Determine the [X, Y] coordinate at the center of the cell enclosing the given text.  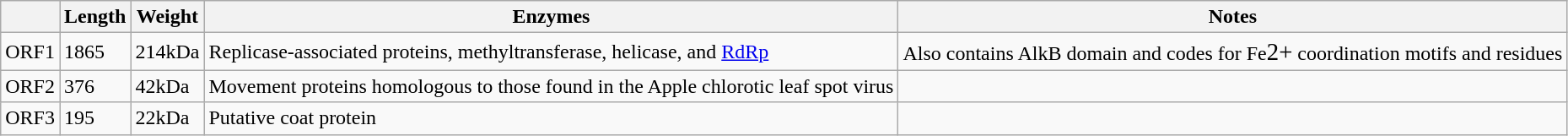
Also contains AlkB domain and codes for Fe2+ coordination motifs and residues [1233, 52]
Weight [167, 17]
Putative coat protein [552, 118]
Length [94, 17]
Notes [1233, 17]
42kDa [167, 86]
22kDa [167, 118]
ORF3 [30, 118]
195 [94, 118]
Enzymes [552, 17]
214kDa [167, 52]
376 [94, 86]
1865 [94, 52]
ORF2 [30, 86]
Replicase-associated proteins, methyltransferase, helicase, and RdRp [552, 52]
Movement proteins homologous to those found in the Apple chlorotic leaf spot virus [552, 86]
ORF1 [30, 52]
